Return [X, Y] of the center of cell containing provided text 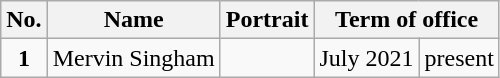
No. [24, 20]
Name [134, 20]
Term of office [406, 20]
1 [24, 58]
July 2021 [366, 58]
present [459, 58]
Portrait [267, 20]
Mervin Singham [134, 58]
